Output the [X, Y] coordinate of the center of the cell containing the given text.  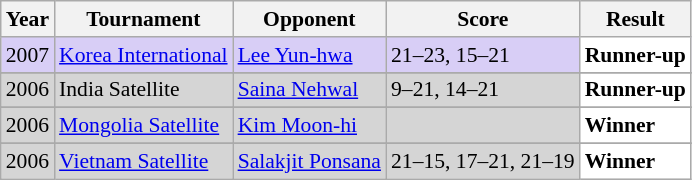
Kim Moon-hi [310, 126]
Result [636, 19]
21–15, 17–21, 21–19 [483, 162]
Lee Yun-hwa [310, 55]
Tournament [144, 19]
India Satellite [144, 90]
Korea International [144, 55]
Year [28, 19]
9–21, 14–21 [483, 90]
Salakjit Ponsana [310, 162]
Vietnam Satellite [144, 162]
Score [483, 19]
Mongolia Satellite [144, 126]
Opponent [310, 19]
2007 [28, 55]
Saina Nehwal [310, 90]
21–23, 15–21 [483, 55]
